Search for the cell housing the specified text and yield its (X, Y) center coordinate. 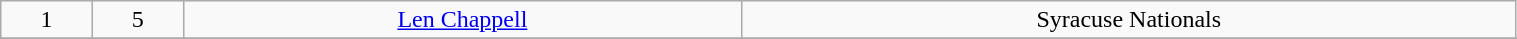
Syracuse Nationals (1128, 20)
Len Chappell (462, 20)
1 (46, 20)
5 (138, 20)
